Determine the [x, y] coordinate at the center of the cell enclosing the given text.  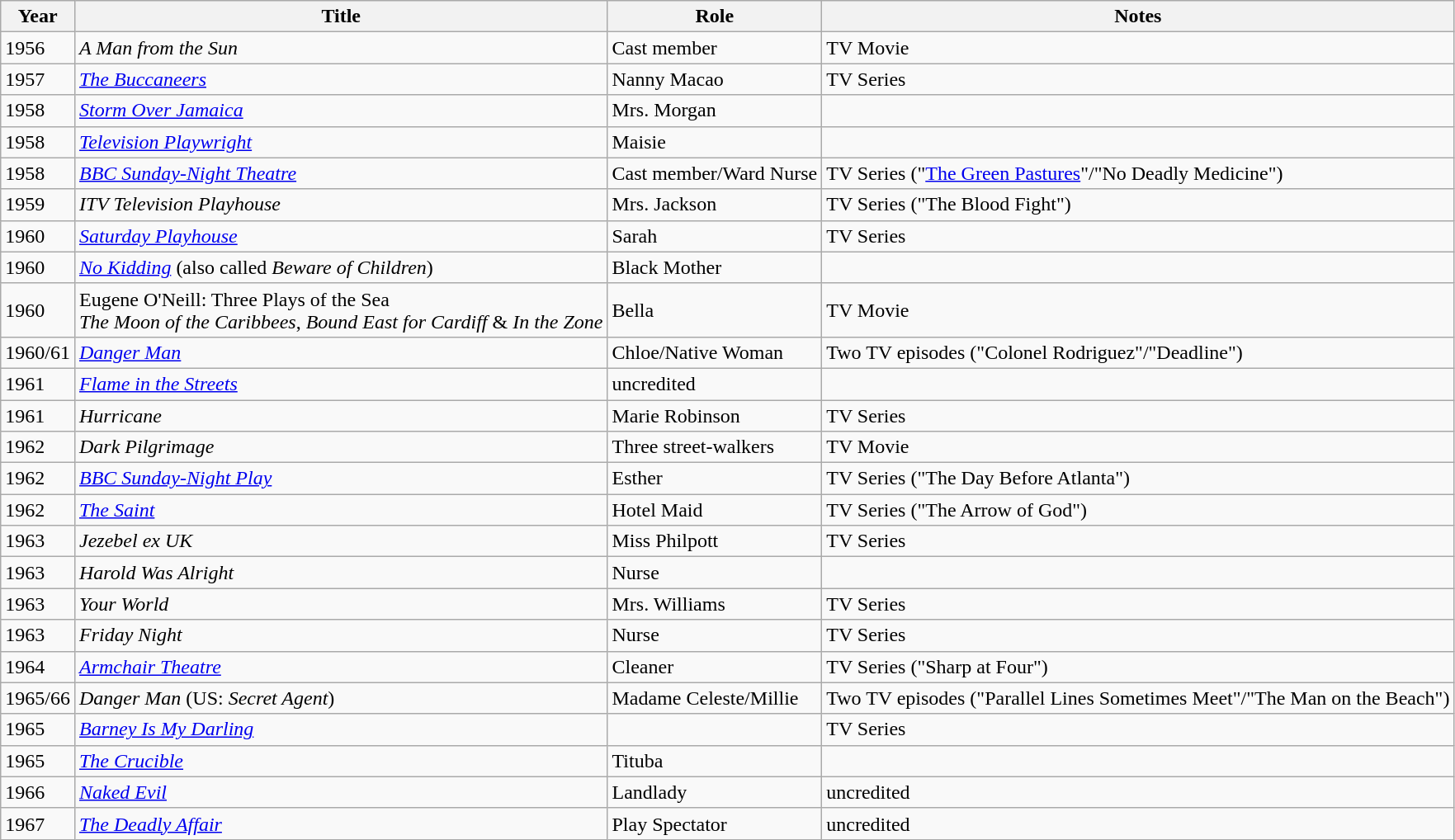
Title [340, 17]
Eugene O'Neill: Three Plays of the SeaThe Moon of the Caribbees, Bound East for Cardiff & In the Zone [340, 310]
1957 [38, 79]
Dark Pilgrimage [340, 447]
The Deadly Affair [340, 823]
Jezebel ex UK [340, 541]
Landlady [715, 792]
Miss Philpott [715, 541]
Hotel Maid [715, 510]
Flame in the Streets [340, 384]
1956 [38, 48]
1959 [38, 205]
ITV Television Playhouse [340, 205]
Two TV episodes ("Colonel Rodriguez"/"Deadline") [1138, 352]
Marie Robinson [715, 415]
1964 [38, 667]
TV Series ("Sharp at Four") [1138, 667]
Bella [715, 310]
Mrs. Morgan [715, 111]
1967 [38, 823]
Hurricane [340, 415]
Sarah [715, 236]
Saturday Playhouse [340, 236]
Barney Is My Darling [340, 729]
1966 [38, 792]
Danger Man (US: Secret Agent) [340, 698]
The Crucible [340, 761]
Play Spectator [715, 823]
Chloe/Native Woman [715, 352]
Role [715, 17]
Danger Man [340, 352]
BBC Sunday-Night Play [340, 479]
Television Playwright [340, 142]
Maisie [715, 142]
Nanny Macao [715, 79]
Your World [340, 604]
Storm Over Jamaica [340, 111]
Black Mother [715, 267]
No Kidding (also called Beware of Children) [340, 267]
BBC Sunday-Night Theatre [340, 173]
Naked Evil [340, 792]
1960/61 [38, 352]
Year [38, 17]
The Buccaneers [340, 79]
Mrs. Williams [715, 604]
Cleaner [715, 667]
Harold Was Alright [340, 573]
TV Series ("The Day Before Atlanta") [1138, 479]
Armchair Theatre [340, 667]
Mrs. Jackson [715, 205]
Cast member [715, 48]
1965/66 [38, 698]
TV Series ("The Green Pastures"/"No Deadly Medicine") [1138, 173]
Friday Night [340, 635]
Madame Celeste/Millie [715, 698]
Two TV episodes ("Parallel Lines Sometimes Meet"/"The Man on the Beach") [1138, 698]
TV Series ("The Arrow of God") [1138, 510]
Three street-walkers [715, 447]
Tituba [715, 761]
Notes [1138, 17]
A Man from the Sun [340, 48]
TV Series ("The Blood Fight") [1138, 205]
The Saint [340, 510]
Esther [715, 479]
Cast member/Ward Nurse [715, 173]
